Return the (x, y) coordinate for the center point of the cell that contains the specified text.  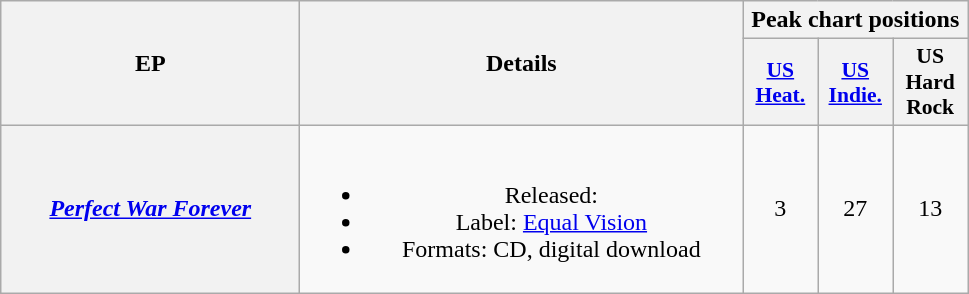
USHard Rock (930, 82)
Released: Label: Equal VisionFormats: CD, digital download (522, 208)
27 (856, 208)
Details (522, 64)
EP (150, 64)
USHeat. (780, 82)
13 (930, 208)
3 (780, 208)
Peak chart positions (856, 20)
Perfect War Forever (150, 208)
USIndie. (856, 82)
